For the text-containing cell, return its midpoint in [x, y] coordinate format. 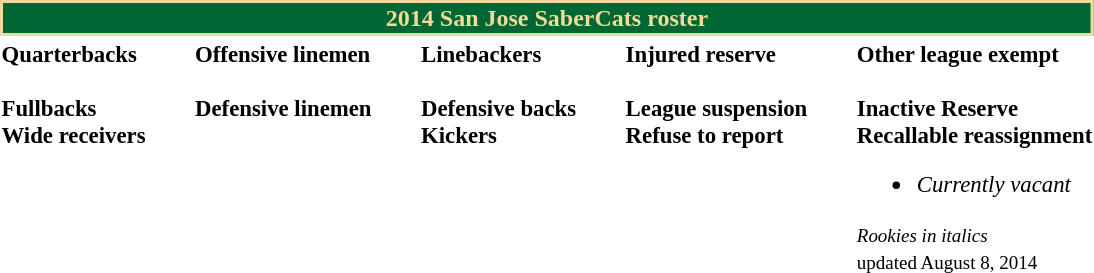
2014 San Jose SaberCats roster [547, 18]
